Capture the cell that displays the provided text and extract its (X, Y) central coordinate. 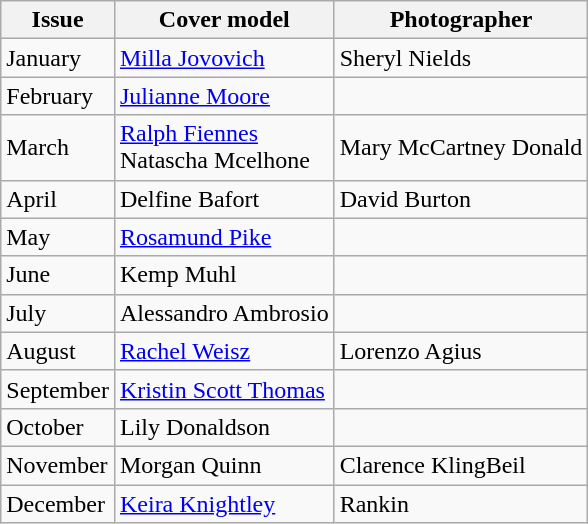
Clarence KlingBeil (461, 465)
Cover model (224, 20)
August (58, 351)
Mary McCartney Donald (461, 148)
July (58, 313)
March (58, 148)
Morgan Quinn (224, 465)
Kemp Muhl (224, 275)
September (58, 389)
Milla Jovovich (224, 58)
Keira Knightley (224, 503)
Lily Donaldson (224, 427)
Sheryl Nields (461, 58)
April (58, 199)
Rachel Weisz (224, 351)
Lorenzo Agius (461, 351)
Issue (58, 20)
Rosamund Pike (224, 237)
Photographer (461, 20)
January (58, 58)
Rankin (461, 503)
Delfine Bafort (224, 199)
February (58, 96)
Alessandro Ambrosio (224, 313)
Ralph Fiennes Natascha Mcelhone (224, 148)
October (58, 427)
November (58, 465)
May (58, 237)
Julianne Moore (224, 96)
David Burton (461, 199)
June (58, 275)
December (58, 503)
Kristin Scott Thomas (224, 389)
